Provide the [x, y] coordinate of the cell's center where the given text is located.  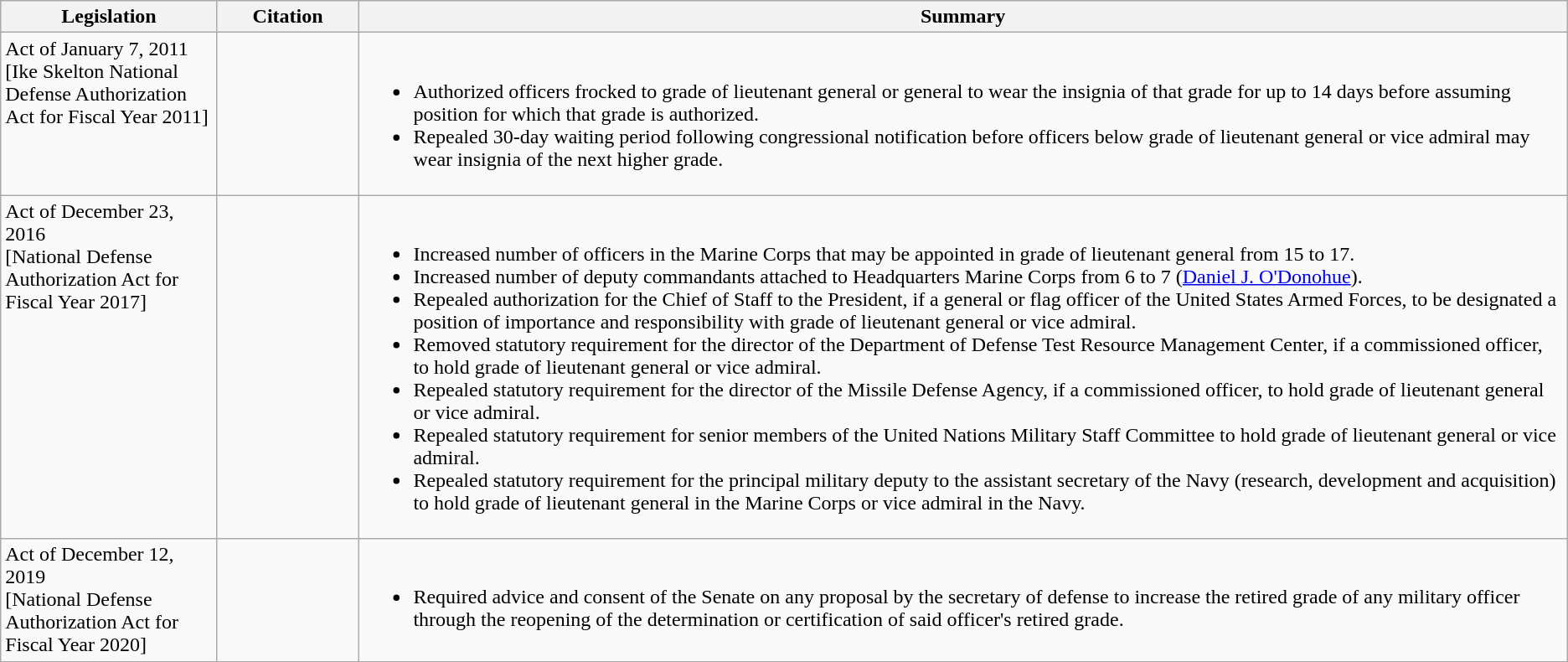
Citation [288, 17]
Summary [963, 17]
Act of December 12, 2019[National Defense Authorization Act for Fiscal Year 2020] [109, 600]
Act of December 23, 2016[National Defense Authorization Act for Fiscal Year 2017] [109, 367]
Act of January 7, 2011[Ike Skelton National Defense Authorization Act for Fiscal Year 2011] [109, 114]
Legislation [109, 17]
